Locate the cell with the specified text and output its [X, Y] center coordinate. 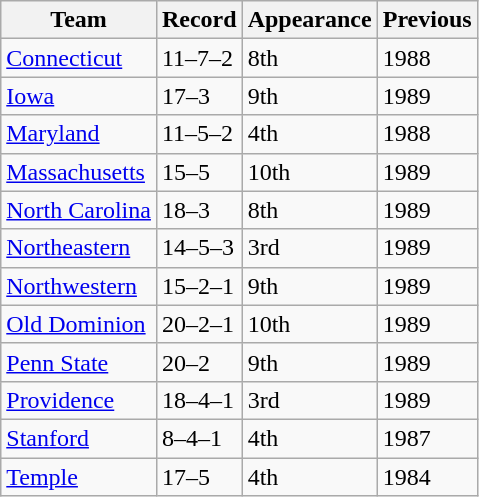
Team [79, 20]
17–5 [199, 477]
17–3 [199, 96]
Stanford [79, 438]
Appearance [310, 20]
Northeastern [79, 248]
Iowa [79, 96]
11–7–2 [199, 58]
1987 [427, 438]
Providence [79, 400]
North Carolina [79, 210]
15–2–1 [199, 286]
Temple [79, 477]
Massachusetts [79, 172]
18–3 [199, 210]
Penn State [79, 362]
15–5 [199, 172]
1984 [427, 477]
18–4–1 [199, 400]
Northwestern [79, 286]
Connecticut [79, 58]
11–5–2 [199, 134]
20–2–1 [199, 324]
Previous [427, 20]
Old Dominion [79, 324]
Record [199, 20]
20–2 [199, 362]
14–5–3 [199, 248]
Maryland [79, 134]
8–4–1 [199, 438]
